Search for the cell housing the specified text and yield its [X, Y] center coordinate. 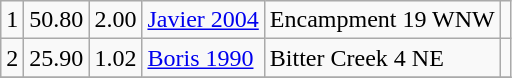
2.00 [116, 20]
Javier 2004 [203, 20]
25.90 [56, 58]
Bitter Creek 4 NE [382, 58]
50.80 [56, 20]
1.02 [116, 58]
1 [12, 20]
2 [12, 58]
Boris 1990 [203, 58]
Encampment 19 WNW [382, 20]
